Determine the [X, Y] coordinate at the center of the cell enclosing the given text.  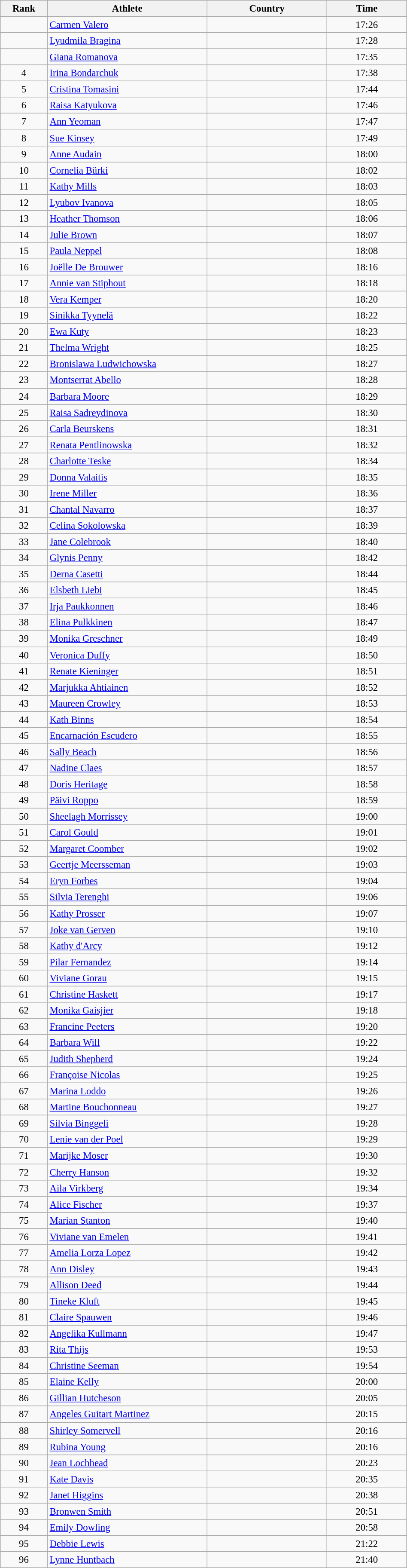
73 [24, 1188]
18:37 [367, 509]
26 [24, 429]
48 [24, 784]
7 [24, 122]
Shirley Somervell [127, 1430]
88 [24, 1430]
Thelma Wright [127, 348]
Carol Gould [127, 833]
Donna Valaitis [127, 477]
30 [24, 493]
Veronica Duffy [127, 655]
64 [24, 1043]
Montserrat Abello [127, 380]
18:06 [367, 219]
Amelia Lorza Lopez [127, 1253]
19:44 [367, 1285]
Gillian Hutcheson [127, 1398]
Sheelagh Morrissey [127, 817]
Cornelia Bürki [127, 170]
75 [24, 1220]
21 [24, 348]
Monika Greschner [127, 639]
14 [24, 235]
Bronislawa Ludwichowska [127, 364]
Glynis Penny [127, 558]
19:06 [367, 897]
Carla Beurskens [127, 429]
Lyubov Ivanova [127, 202]
18:34 [367, 461]
18:08 [367, 251]
Rubina Young [127, 1447]
18:42 [367, 558]
Annie van Stiphout [127, 283]
68 [24, 1107]
Rank [24, 9]
29 [24, 477]
17:28 [367, 41]
Marina Loddo [127, 1091]
63 [24, 1026]
20:51 [367, 1511]
Doris Heritage [127, 784]
18:29 [367, 396]
18:32 [367, 445]
19:20 [367, 1026]
Joëlle De Brouwer [127, 267]
18:58 [367, 784]
Time [367, 9]
19:03 [367, 865]
Janet Higgins [127, 1495]
Emily Dowling [127, 1528]
Claire Spauwen [127, 1317]
20:05 [367, 1398]
18:30 [367, 413]
40 [24, 655]
78 [24, 1269]
18:36 [367, 493]
17:49 [367, 138]
5 [24, 89]
Sue Kinsey [127, 138]
19:10 [367, 930]
Raisa Sadreydinova [127, 413]
19:07 [367, 913]
Ann Disley [127, 1269]
72 [24, 1172]
Jane Colebrook [127, 542]
Françoise Nicolas [127, 1075]
19:54 [367, 1366]
19:27 [367, 1107]
24 [24, 396]
20:35 [367, 1479]
20:58 [367, 1528]
18:05 [367, 202]
32 [24, 526]
18:28 [367, 380]
18:50 [367, 655]
31 [24, 509]
19:25 [367, 1075]
Carmen Valero [127, 25]
17:38 [367, 73]
18:18 [367, 283]
12 [24, 202]
80 [24, 1301]
Lyudmila Bragina [127, 41]
19:29 [367, 1139]
55 [24, 897]
18:47 [367, 623]
19:32 [367, 1172]
Monika Gaisjier [127, 1011]
66 [24, 1075]
18:56 [367, 752]
Lenie van der Poel [127, 1139]
Christine Haskett [127, 994]
Päivi Roppo [127, 800]
Marjukka Ahtiainen [127, 687]
Country [267, 9]
19:53 [367, 1350]
19:04 [367, 881]
19:47 [367, 1334]
19 [24, 315]
54 [24, 881]
19:30 [367, 1156]
Raisa Katyukova [127, 105]
18 [24, 300]
49 [24, 800]
81 [24, 1317]
89 [24, 1447]
60 [24, 978]
20:38 [367, 1495]
57 [24, 930]
9 [24, 154]
Barbara Moore [127, 396]
Charlotte Teske [127, 461]
Francine Peeters [127, 1026]
Renata Pentlinowska [127, 445]
41 [24, 671]
52 [24, 849]
6 [24, 105]
Angeles Guitart Martinez [127, 1415]
Aila Virkberg [127, 1188]
Geertje Meersseman [127, 865]
15 [24, 251]
19:01 [367, 833]
Judith Shepherd [127, 1059]
Kathy Prosser [127, 913]
19:40 [367, 1220]
19:02 [367, 849]
21:40 [367, 1560]
96 [24, 1560]
18:55 [367, 736]
Julie Brown [127, 235]
Barbara Will [127, 1043]
23 [24, 380]
Debbie Lewis [127, 1543]
87 [24, 1415]
38 [24, 623]
Viviane van Emelen [127, 1237]
19:43 [367, 1269]
19:15 [367, 978]
70 [24, 1139]
Anne Audain [127, 154]
42 [24, 687]
Nadine Claes [127, 768]
94 [24, 1528]
Renate Kieninger [127, 671]
20:00 [367, 1382]
93 [24, 1511]
21:22 [367, 1543]
37 [24, 606]
Heather Thomson [127, 219]
18:25 [367, 348]
19:14 [367, 962]
11 [24, 186]
Viviane Gorau [127, 978]
Marijke Moser [127, 1156]
20:15 [367, 1415]
53 [24, 865]
18:03 [367, 186]
19:42 [367, 1253]
Irja Paukkonnen [127, 606]
74 [24, 1204]
Silvia Binggeli [127, 1124]
18:20 [367, 300]
18:40 [367, 542]
Allison Deed [127, 1285]
92 [24, 1495]
18:53 [367, 703]
18:23 [367, 332]
Paula Neppel [127, 251]
Sinikka Tyynelä [127, 315]
19:45 [367, 1301]
18:16 [367, 267]
18:02 [367, 170]
Joke van Gerven [127, 930]
43 [24, 703]
Elaine Kelly [127, 1382]
Giana Romanova [127, 57]
Elina Pulkkinen [127, 623]
Irina Bondarchuk [127, 73]
67 [24, 1091]
Cherry Hanson [127, 1172]
Maureen Crowley [127, 703]
65 [24, 1059]
Marian Stanton [127, 1220]
16 [24, 267]
Ann Yeoman [127, 122]
77 [24, 1253]
18:27 [367, 364]
Sally Beach [127, 752]
18:44 [367, 574]
61 [24, 994]
18:59 [367, 800]
44 [24, 720]
17:44 [367, 89]
19:37 [367, 1204]
10 [24, 170]
17:46 [367, 105]
Kath Binns [127, 720]
18:22 [367, 315]
Kathy Mills [127, 186]
Christine Seeman [127, 1366]
18:07 [367, 235]
Chantal Navarro [127, 509]
Jean Lochhead [127, 1463]
Tineke Kluft [127, 1301]
19:00 [367, 817]
45 [24, 736]
79 [24, 1285]
19:34 [367, 1188]
Alice Fischer [127, 1204]
28 [24, 461]
Eryn Forbes [127, 881]
33 [24, 542]
18:51 [367, 671]
Elsbeth Liebi [127, 590]
Lynne Huntbach [127, 1560]
20 [24, 332]
17:35 [367, 57]
27 [24, 445]
18:31 [367, 429]
58 [24, 946]
18:54 [367, 720]
35 [24, 574]
Bronwen Smith [127, 1511]
18:35 [367, 477]
71 [24, 1156]
Celina Sokolowska [127, 526]
18:39 [367, 526]
51 [24, 833]
8 [24, 138]
39 [24, 639]
19:26 [367, 1091]
95 [24, 1543]
4 [24, 73]
Angelika Kullmann [127, 1334]
Pilar Fernandez [127, 962]
47 [24, 768]
25 [24, 413]
76 [24, 1237]
62 [24, 1011]
Cristina Tomasini [127, 89]
56 [24, 913]
Kate Davis [127, 1479]
Irene Miller [127, 493]
86 [24, 1398]
Athlete [127, 9]
18:45 [367, 590]
20:23 [367, 1463]
Rita Thijs [127, 1350]
Kathy d'Arcy [127, 946]
Margaret Coomber [127, 849]
19:12 [367, 946]
Encarnación Escudero [127, 736]
82 [24, 1334]
18:49 [367, 639]
19:18 [367, 1011]
19:28 [367, 1124]
17:26 [367, 25]
18:52 [367, 687]
19:24 [367, 1059]
36 [24, 590]
Vera Kemper [127, 300]
19:41 [367, 1237]
19:46 [367, 1317]
69 [24, 1124]
18:46 [367, 606]
19:17 [367, 994]
17:47 [367, 122]
Martine Bouchonneau [127, 1107]
18:00 [367, 154]
34 [24, 558]
17 [24, 283]
18:57 [367, 768]
22 [24, 364]
46 [24, 752]
19:22 [367, 1043]
50 [24, 817]
13 [24, 219]
59 [24, 962]
Ewa Kuty [127, 332]
Silvia Terenghi [127, 897]
90 [24, 1463]
91 [24, 1479]
83 [24, 1350]
85 [24, 1382]
84 [24, 1366]
Derna Casetti [127, 574]
